Scan for the cell matching the given text and deliver its (x, y) coordinate at center. 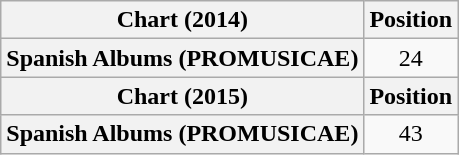
43 (411, 134)
Chart (2015) (182, 96)
24 (411, 58)
Chart (2014) (182, 20)
